Return the (x, y) coordinate for the center point of the cell that contains the specified text.  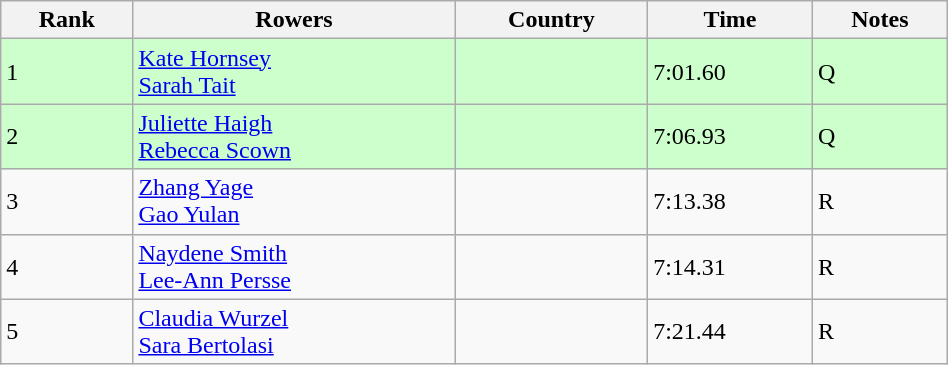
Juliette HaighRebecca Scown (294, 136)
2 (67, 136)
Time (730, 20)
Zhang YageGao Yulan (294, 202)
Country (551, 20)
7:13.38 (730, 202)
7:01.60 (730, 72)
Claudia WurzelSara Bertolasi (294, 332)
Rank (67, 20)
7:14.31 (730, 266)
7:06.93 (730, 136)
5 (67, 332)
Notes (880, 20)
1 (67, 72)
4 (67, 266)
Kate HornseySarah Tait (294, 72)
Rowers (294, 20)
3 (67, 202)
Naydene SmithLee-Ann Persse (294, 266)
7:21.44 (730, 332)
